Capture the cell that displays the provided text and extract its [x, y] central coordinate. 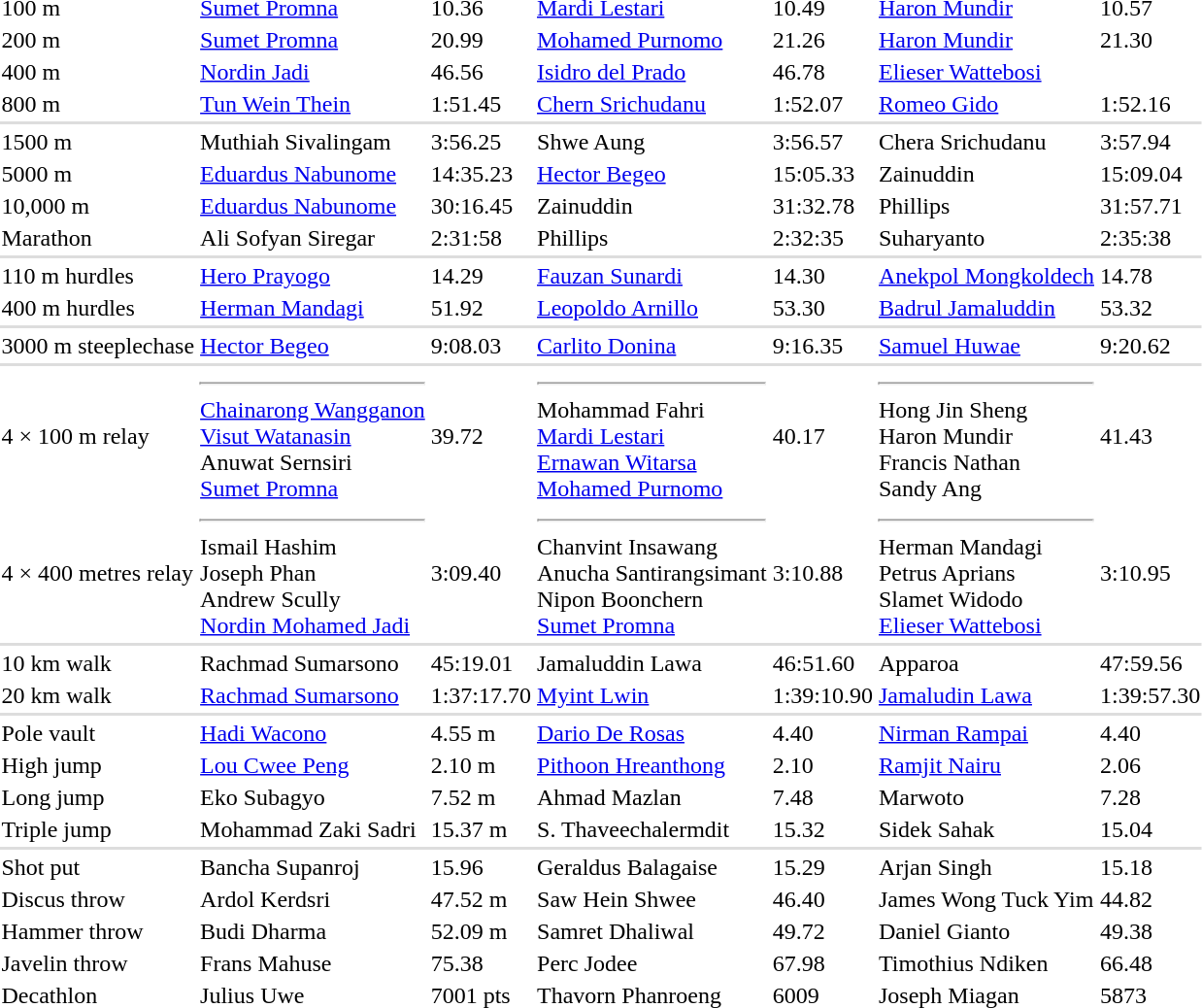
S. Thaveechalermdit [652, 829]
40.17 [822, 436]
Herman MandagiPetrus ApriansSlamet WidodoElieser Wattebosi [986, 573]
15:09.04 [1150, 174]
51.92 [481, 308]
20.99 [481, 40]
Myint Lwin [652, 695]
Hadi Wacono [313, 733]
Dario De Rosas [652, 733]
Perc Jodee [652, 963]
3:10.88 [822, 573]
Mohammad FahriMardi LestariErnawan WitarsaMohamed Purnomo [652, 436]
Jamaluddin Lawa [652, 663]
Mohamed Purnomo [652, 40]
7.48 [822, 797]
47:59.56 [1150, 663]
Samuel Huwae [986, 346]
67.98 [822, 963]
200 m [98, 40]
Timothius Ndiken [986, 963]
4 × 400 metres relay [98, 573]
3:09.40 [481, 573]
20 km walk [98, 695]
14:35.23 [481, 174]
3:56.25 [481, 142]
Ismail HashimJoseph PhanAndrew ScullyNordin Mohamed Jadi [313, 573]
Pithoon Hreanthong [652, 765]
15.37 m [481, 829]
Muthiah Sivalingam [313, 142]
46.56 [481, 72]
Anekpol Mongkoldech [986, 276]
Javelin throw [98, 963]
Pole vault [98, 733]
Suharyanto [986, 238]
Badrul Jamaluddin [986, 308]
31:57.71 [1150, 206]
2.10 [822, 765]
Chanvint InsawangAnucha SantirangsimantNipon BoonchernSumet Promna [652, 573]
53.32 [1150, 308]
44.82 [1150, 899]
1500 m [98, 142]
Shot put [98, 867]
Daniel Gianto [986, 931]
46.40 [822, 899]
3:10.95 [1150, 573]
15.29 [822, 867]
800 m [98, 104]
2:35:38 [1150, 238]
Hong Jin ShengHaron MundirFrancis NathanSandy Ang [986, 436]
75.38 [481, 963]
Hammer throw [98, 931]
2:32:35 [822, 238]
James Wong Tuck Yim [986, 899]
45:19.01 [481, 663]
Long jump [98, 797]
Shwe Aung [652, 142]
Isidro del Prado [652, 72]
Chera Srichudanu [986, 142]
4 × 100 m relay [98, 436]
Mohammad Zaki Sadri [313, 829]
Triple jump [98, 829]
3:56.57 [822, 142]
Saw Hein Shwee [652, 899]
30:16.45 [481, 206]
1:51.45 [481, 104]
Romeo Gido [986, 104]
1:52.07 [822, 104]
Lou Cwee Peng [313, 765]
Budi Dharma [313, 931]
Bancha Supanroj [313, 867]
1:37:17.70 [481, 695]
Discus throw [98, 899]
Haron Mundir [986, 40]
Carlito Donina [652, 346]
Marwoto [986, 797]
Jamaludin Lawa [986, 695]
53.30 [822, 308]
14.30 [822, 276]
10,000 m [98, 206]
41.43 [1150, 436]
66.48 [1150, 963]
400 m hurdles [98, 308]
Nordin Jadi [313, 72]
High jump [98, 765]
Sumet Promna [313, 40]
Tun Wein Thein [313, 104]
52.09 m [481, 931]
9:08.03 [481, 346]
15.04 [1150, 829]
1:39:57.30 [1150, 695]
9:20.62 [1150, 346]
Elieser Wattebosi [986, 72]
2.06 [1150, 765]
Chainarong WangganonVisut WatanasinAnuwat SernsiriSumet Promna [313, 436]
14.29 [481, 276]
14.78 [1150, 276]
110 m hurdles [98, 276]
39.72 [481, 436]
Leopoldo Arnillo [652, 308]
31:32.78 [822, 206]
Hero Prayogo [313, 276]
15.96 [481, 867]
Apparoa [986, 663]
15.18 [1150, 867]
Ramjit Nairu [986, 765]
47.52 m [481, 899]
2:31:58 [481, 238]
Eko Subagyo [313, 797]
49.38 [1150, 931]
10 km walk [98, 663]
46.78 [822, 72]
21.26 [822, 40]
Geraldus Balagaise [652, 867]
Ardol Kerdsri [313, 899]
Samret Dhaliwal [652, 931]
3000 m steeplechase [98, 346]
5000 m [98, 174]
4.55 m [481, 733]
Chern Srichudanu [652, 104]
Ahmad Mazlan [652, 797]
21.30 [1150, 40]
Nirman Rampai [986, 733]
Fauzan Sunardi [652, 276]
46:51.60 [822, 663]
400 m [98, 72]
Ali Sofyan Siregar [313, 238]
Frans Mahuse [313, 963]
Marathon [98, 238]
Herman Mandagi [313, 308]
Arjan Singh [986, 867]
2.10 m [481, 765]
9:16.35 [822, 346]
1:52.16 [1150, 104]
Sidek Sahak [986, 829]
7.28 [1150, 797]
7.52 m [481, 797]
1:39:10.90 [822, 695]
49.72 [822, 931]
15:05.33 [822, 174]
3:57.94 [1150, 142]
15.32 [822, 829]
